Output the (x, y) coordinate of the center of the cell containing the given text.  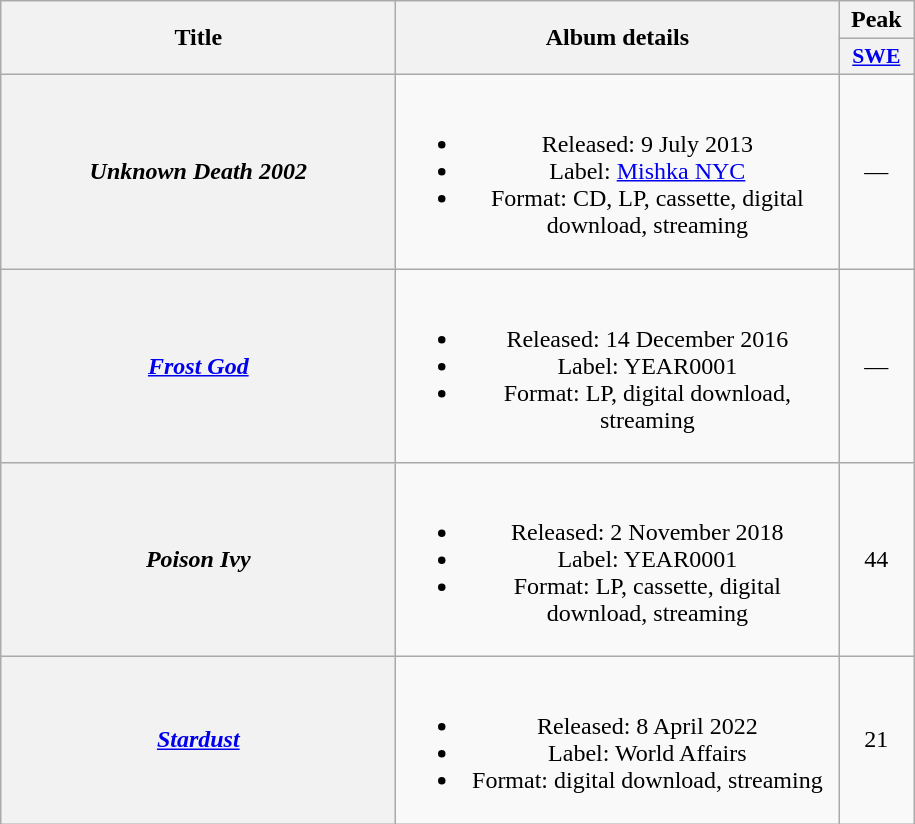
Stardust (198, 740)
Unknown Death 2002 (198, 171)
44 (876, 560)
SWE (876, 57)
Released: 9 July 2013Label: Mishka NYCFormat: CD, LP, cassette, digital download, streaming (618, 171)
Released: 8 April 2022Label: World AffairsFormat: digital download, streaming (618, 740)
Title (198, 38)
Released: 14 December 2016Label: YEAR0001Format: LP, digital download, streaming (618, 365)
Frost God (198, 365)
Album details (618, 38)
Released: 2 November 2018Label: YEAR0001Format: LP, cassette, digital download, streaming (618, 560)
Peak (876, 20)
Poison Ivy (198, 560)
21 (876, 740)
